Return the (X, Y) coordinate for the center point of the cell that contains the specified text.  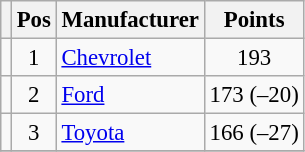
Manufacturer (130, 20)
Points (254, 20)
Ford (130, 95)
Pos (34, 20)
166 (–27) (254, 133)
1 (34, 58)
3 (34, 133)
Chevrolet (130, 58)
193 (254, 58)
Toyota (130, 133)
173 (–20) (254, 95)
2 (34, 95)
